Return (X, Y) of the center of cell containing provided text 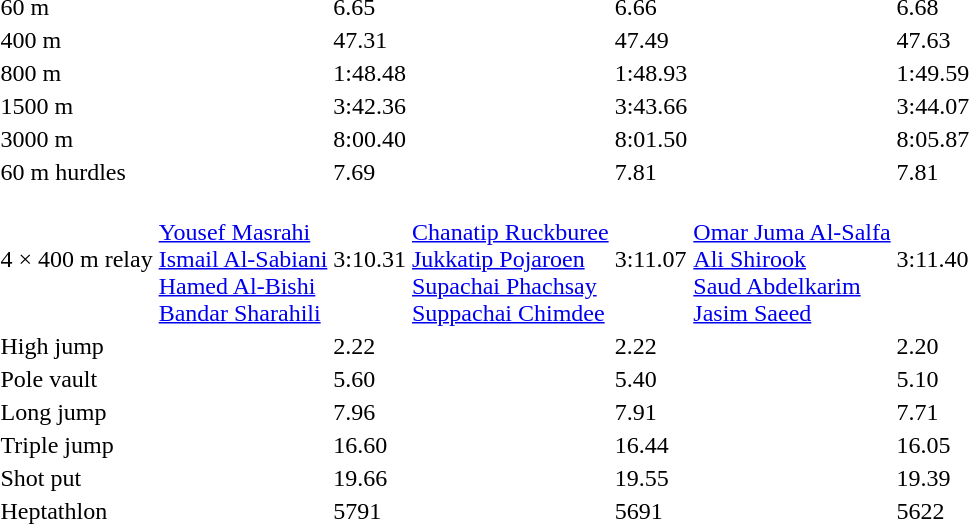
3:43.66 (651, 106)
3:42.36 (370, 106)
47.49 (651, 40)
7.69 (370, 172)
7.81 (651, 172)
16.60 (370, 445)
19.66 (370, 478)
Yousef MasrahiIsmail Al-SabianiHamed Al-BishiBandar Sharahili (243, 259)
1:48.48 (370, 73)
47.31 (370, 40)
3:11.07 (651, 259)
1:48.93 (651, 73)
8:00.40 (370, 139)
5.60 (370, 379)
19.55 (651, 478)
8:01.50 (651, 139)
5.40 (651, 379)
Omar Juma Al-SalfaAli ShirookSaud AbdelkarimJasim Saeed (792, 259)
Chanatip RuckbureeJukkatip PojaroenSupachai PhachsaySuppachai Chimdee (511, 259)
7.91 (651, 412)
7.96 (370, 412)
16.44 (651, 445)
3:10.31 (370, 259)
